Detect which cell encompasses the target text, then output its (x, y) center coordinate. 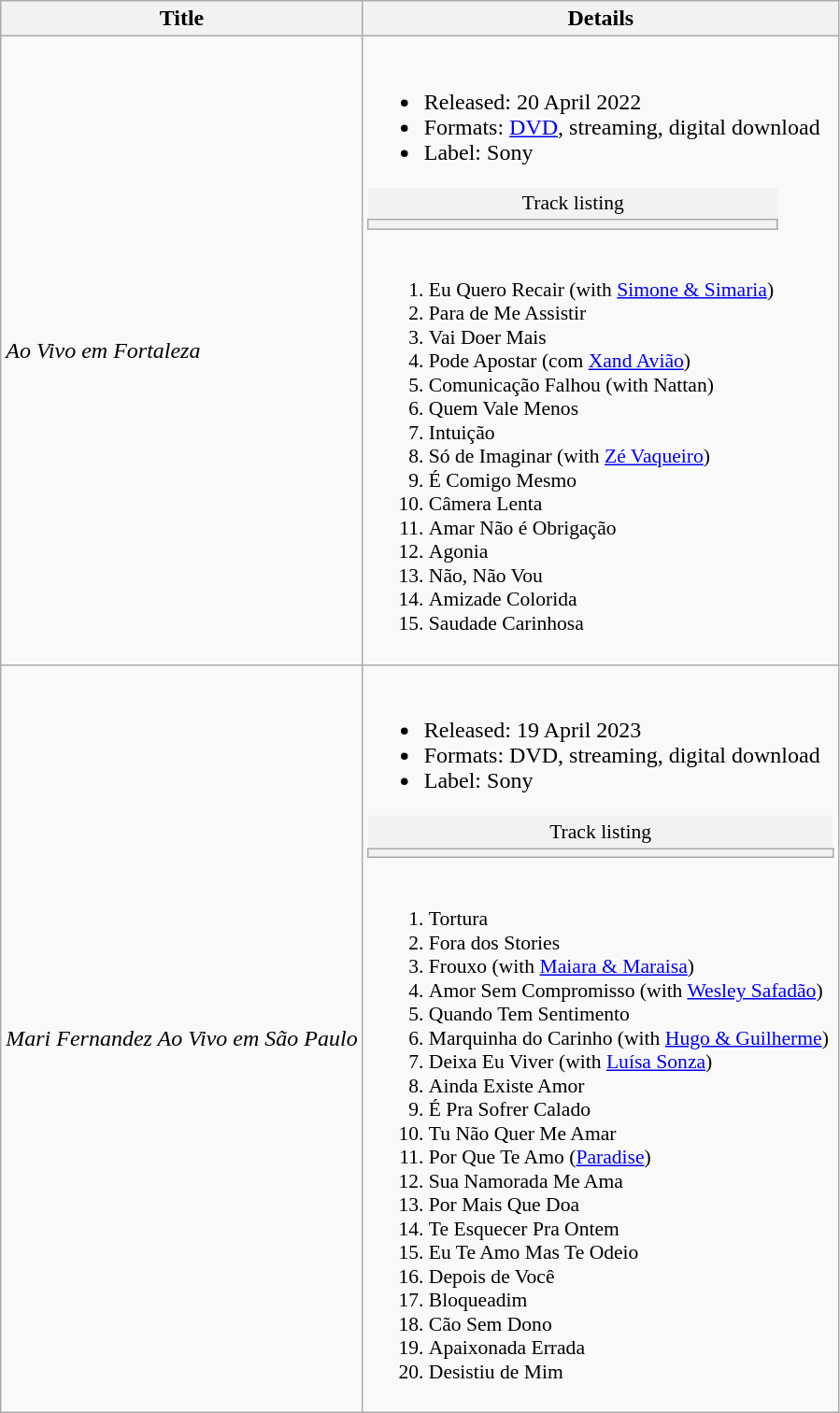
Title (181, 19)
Details (600, 19)
Ao Vivo em Fortaleza (181, 351)
Mari Fernandez Ao Vivo em São Paulo (181, 1038)
